Detect which cell encompasses the target text, then output its (x, y) center coordinate. 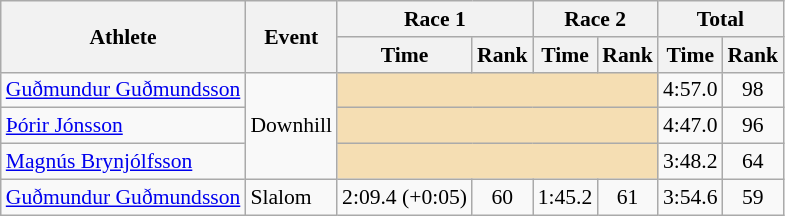
98 (754, 90)
2:09.4 (+0:05) (404, 197)
96 (754, 126)
Race 1 (435, 19)
4:57.0 (690, 90)
64 (754, 162)
Downhill (291, 126)
59 (754, 197)
1:45.2 (566, 197)
3:54.6 (690, 197)
61 (628, 197)
Athlete (124, 36)
60 (502, 197)
3:48.2 (690, 162)
Magnús Brynjólfsson (124, 162)
4:47.0 (690, 126)
Total (720, 19)
Race 2 (596, 19)
Slalom (291, 197)
Event (291, 36)
Þórir Jónsson (124, 126)
